Return the [x, y] coordinate for the center point of the cell that contains the specified text.  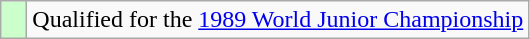
Qualified for the 1989 World Junior Championship [278, 20]
